Return [X, Y] of the center of cell containing provided text 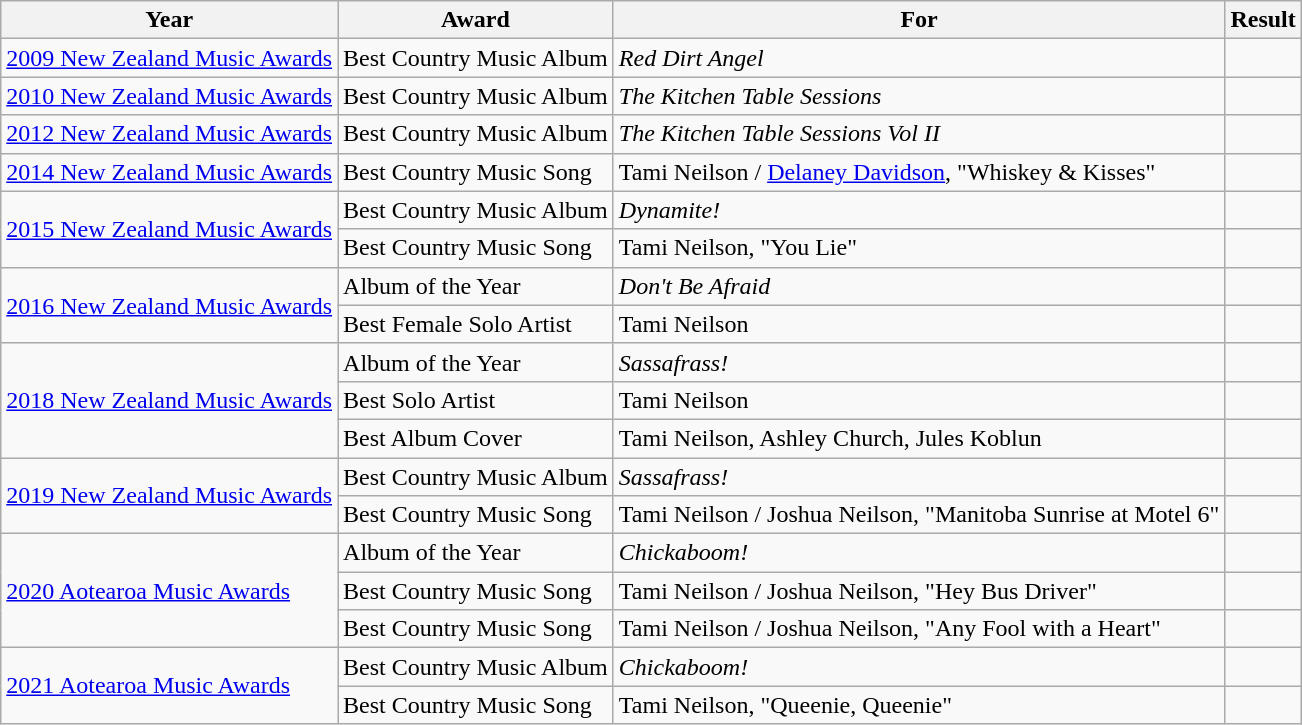
2016 New Zealand Music Awards [170, 305]
Red Dirt Angel [919, 58]
2015 New Zealand Music Awards [170, 229]
Best Solo Artist [476, 400]
2009 New Zealand Music Awards [170, 58]
Don't Be Afraid [919, 286]
Tami Neilson / Joshua Neilson, "Hey Bus Driver" [919, 591]
Best Female Solo Artist [476, 324]
Dynamite! [919, 210]
Award [476, 20]
The Kitchen Table Sessions Vol II [919, 134]
2010 New Zealand Music Awards [170, 96]
Tami Neilson / Joshua Neilson, "Any Fool with a Heart" [919, 629]
2021 Aotearoa Music Awards [170, 686]
2019 New Zealand Music Awards [170, 496]
Tami Neilson / Delaney Davidson, "Whiskey & Kisses" [919, 172]
2020 Aotearoa Music Awards [170, 591]
Tami Neilson, "Queenie, Queenie" [919, 705]
Best Album Cover [476, 438]
2018 New Zealand Music Awards [170, 400]
Tami Neilson, "You Lie" [919, 248]
Result [1263, 20]
The Kitchen Table Sessions [919, 96]
For [919, 20]
Tami Neilson / Joshua Neilson, "Manitoba Sunrise at Motel 6" [919, 515]
2014 New Zealand Music Awards [170, 172]
2012 New Zealand Music Awards [170, 134]
Tami Neilson, Ashley Church, Jules Koblun [919, 438]
Year [170, 20]
